Search for the cell housing the specified text and yield its [x, y] center coordinate. 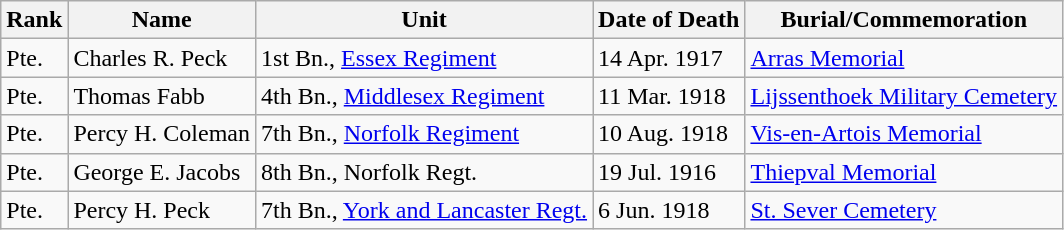
Rank [34, 20]
6 Jun. 1918 [669, 210]
Charles R. Peck [162, 58]
Unit [424, 20]
St. Sever Cemetery [904, 210]
7th Bn., York and Lancaster Regt. [424, 210]
10 Aug. 1918 [669, 134]
14 Apr. 1917 [669, 58]
Thomas Fabb [162, 96]
Vis-en-Artois Memorial [904, 134]
Thiepval Memorial [904, 172]
Arras Memorial [904, 58]
7th Bn., Norfolk Regiment [424, 134]
11 Mar. 1918 [669, 96]
8th Bn., Norfolk Regt. [424, 172]
Name [162, 20]
Percy H. Coleman [162, 134]
4th Bn., Middlesex Regiment [424, 96]
Percy H. Peck [162, 210]
19 Jul. 1916 [669, 172]
Burial/Commemoration [904, 20]
1st Bn., Essex Regiment [424, 58]
Date of Death [669, 20]
Lijssenthoek Military Cemetery [904, 96]
George E. Jacobs [162, 172]
